For the text-containing cell, return its midpoint in (x, y) coordinate format. 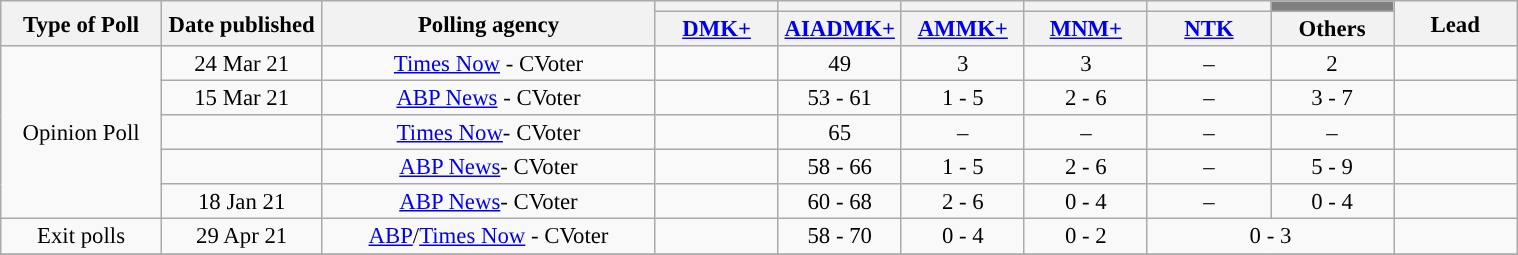
Opinion Poll (82, 132)
Polling agency (488, 24)
Lead (1456, 24)
2 (1332, 64)
AIADMK+ (840, 30)
3 - 7 (1332, 98)
Type of Poll (82, 24)
ABP/Times Now - CVoter (488, 236)
0 - 2 (1086, 236)
NTK (1208, 30)
AMMK+ (962, 30)
Times Now- CVoter (488, 132)
58 - 66 (840, 168)
29 Apr 21 (242, 236)
15 Mar 21 (242, 98)
58 - 70 (840, 236)
24 Mar 21 (242, 64)
49 (840, 64)
Others (1332, 30)
Times Now - CVoter (488, 64)
65 (840, 132)
18 Jan 21 (242, 202)
53 - 61 (840, 98)
5 - 9 (1332, 168)
ABP News - CVoter (488, 98)
0 - 3 (1270, 236)
MNM+ (1086, 30)
60 - 68 (840, 202)
DMK+ (716, 30)
Exit polls (82, 236)
Date published (242, 24)
